Output the [X, Y] coordinate of the center of the cell containing the given text.  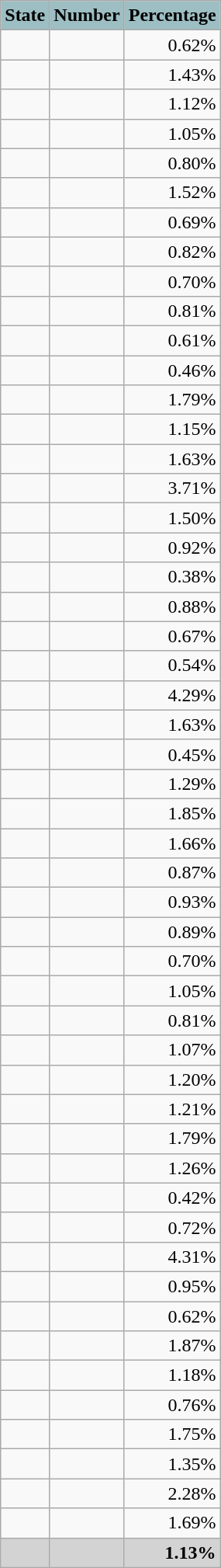
0.87% [172, 873]
0.80% [172, 163]
1.29% [172, 784]
0.61% [172, 340]
0.46% [172, 370]
1.75% [172, 1434]
1.21% [172, 1109]
3.71% [172, 488]
0.72% [172, 1227]
1.07% [172, 1050]
0.69% [172, 222]
2.28% [172, 1493]
0.38% [172, 577]
1.35% [172, 1464]
Number [87, 16]
0.42% [172, 1198]
1.26% [172, 1168]
0.93% [172, 902]
0.95% [172, 1286]
0.88% [172, 607]
0.82% [172, 252]
1.50% [172, 518]
4.31% [172, 1257]
Percentage [172, 16]
1.12% [172, 104]
1.52% [172, 193]
0.76% [172, 1405]
0.92% [172, 548]
State [25, 16]
1.20% [172, 1080]
4.29% [172, 695]
1.18% [172, 1375]
1.85% [172, 813]
1.15% [172, 429]
0.89% [172, 932]
0.67% [172, 636]
1.69% [172, 1523]
1.66% [172, 843]
0.54% [172, 666]
1.43% [172, 75]
1.13% [172, 1552]
0.45% [172, 754]
1.87% [172, 1346]
